Extract the (x, y) coordinate from the center of the cell holding the provided text.  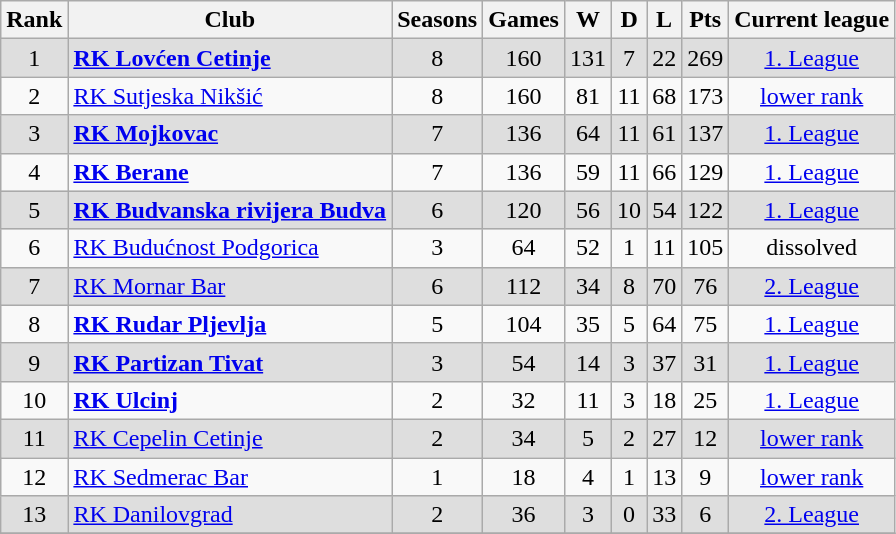
66 (664, 172)
RK Sutjeska Nikšić (230, 96)
120 (524, 210)
68 (664, 96)
33 (664, 515)
75 (706, 324)
L (664, 20)
RK Ulcinj (230, 400)
dissolved (812, 248)
RK Rudar Pljevlja (230, 324)
RK Berane (230, 172)
173 (706, 96)
Games (524, 20)
22 (664, 58)
Current league (812, 20)
35 (588, 324)
36 (524, 515)
61 (664, 134)
RK Mornar Bar (230, 286)
RK Danilovgrad (230, 515)
37 (664, 362)
25 (706, 400)
129 (706, 172)
76 (706, 286)
Pts (706, 20)
D (630, 20)
122 (706, 210)
14 (588, 362)
32 (524, 400)
0 (630, 515)
RK Lovćen Cetinje (230, 58)
70 (664, 286)
Club (230, 20)
RK Budvanska rivijera Budva (230, 210)
RK Mojkovac (230, 134)
56 (588, 210)
105 (706, 248)
27 (664, 438)
31 (706, 362)
112 (524, 286)
104 (524, 324)
269 (706, 58)
137 (706, 134)
W (588, 20)
Rank (34, 20)
RK Sedmerac Bar (230, 477)
81 (588, 96)
RK Cepelin Cetinje (230, 438)
131 (588, 58)
RK Partizan Tivat (230, 362)
RK Budućnost Podgorica (230, 248)
59 (588, 172)
Seasons (438, 20)
52 (588, 248)
